Scan for the cell matching the given text and deliver its [X, Y] coordinate at center. 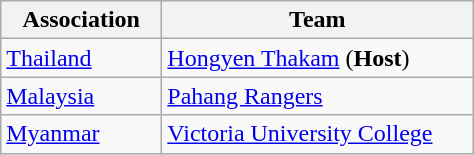
Hongyen Thakam (Host) [318, 58]
Association [82, 20]
Thailand [82, 58]
Pahang Rangers [318, 96]
Myanmar [82, 134]
Victoria University College [318, 134]
Team [318, 20]
Malaysia [82, 96]
